Provide the [X, Y] coordinate of the cell's center where the given text is located.  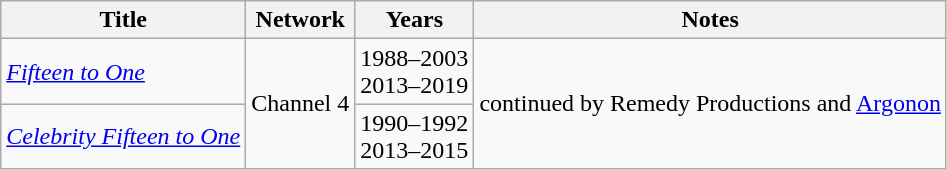
Celebrity Fifteen to One [124, 136]
Title [124, 20]
1990–19922013–2015 [414, 136]
Channel 4 [300, 104]
continued by Remedy Productions and Argonon [710, 104]
1988–20032013–2019 [414, 72]
Notes [710, 20]
Years [414, 20]
Fifteen to One [124, 72]
Network [300, 20]
